Extract the (x, y) coordinate from the center of the cell holding the provided text.  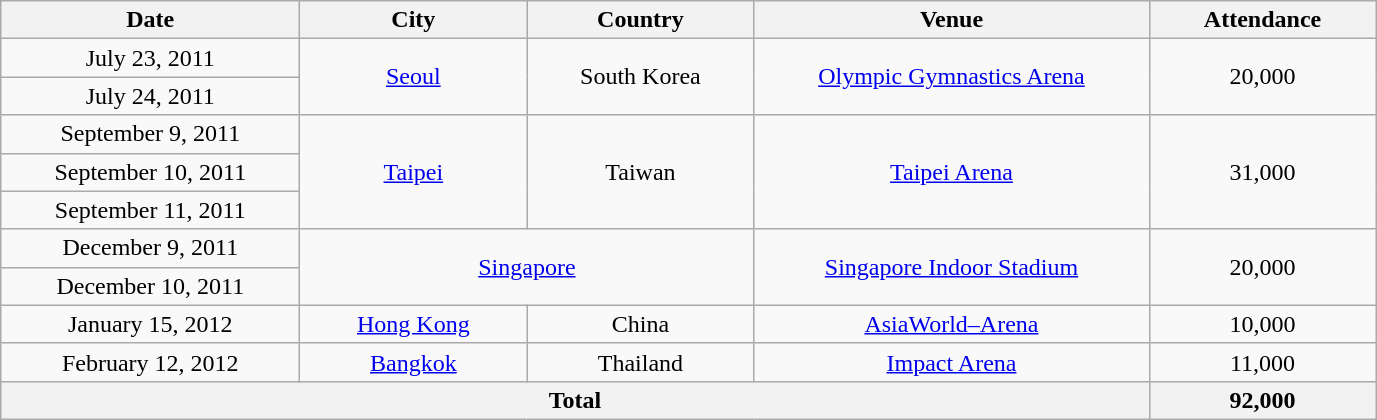
July 23, 2011 (150, 58)
Total (575, 400)
Singapore Indoor Stadium (952, 267)
September 10, 2011 (150, 172)
Thailand (640, 362)
31,000 (1262, 172)
China (640, 324)
Olympic Gymnastics Arena (952, 77)
Bangkok (414, 362)
South Korea (640, 77)
Impact Arena (952, 362)
11,000 (1262, 362)
December 10, 2011 (150, 286)
Date (150, 20)
92,000 (1262, 400)
City (414, 20)
Seoul (414, 77)
Venue (952, 20)
Attendance (1262, 20)
Country (640, 20)
Taipei Arena (952, 172)
January 15, 2012 (150, 324)
AsiaWorld–Arena (952, 324)
10,000 (1262, 324)
February 12, 2012 (150, 362)
December 9, 2011 (150, 248)
September 9, 2011 (150, 134)
Singapore (527, 267)
September 11, 2011 (150, 210)
Hong Kong (414, 324)
Taipei (414, 172)
Taiwan (640, 172)
July 24, 2011 (150, 96)
